Determine the (X, Y) coordinate at the center of the cell enclosing the given text.  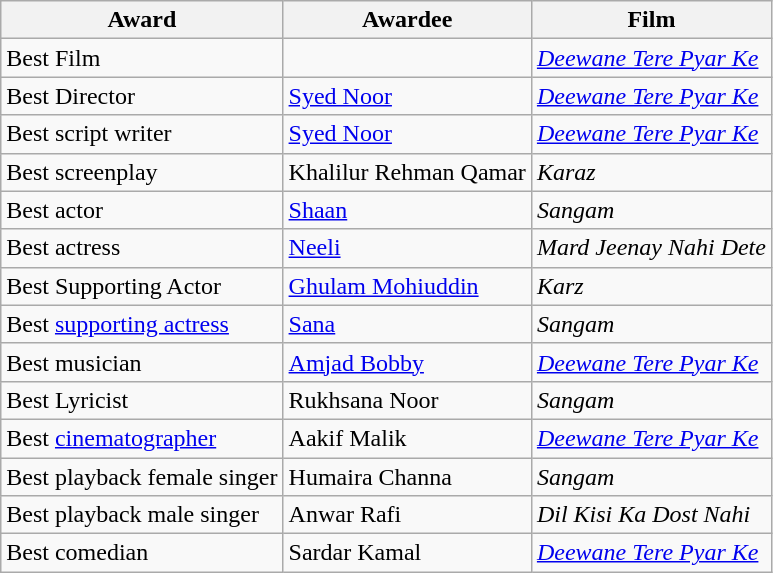
Shaan (407, 210)
Best musician (142, 362)
Karz (651, 286)
Award (142, 20)
Khalilur Rehman Qamar (407, 172)
Best Supporting Actor (142, 286)
Ghulam Mohiuddin (407, 286)
Best actor (142, 210)
Best supporting actress (142, 324)
Best playback male singer (142, 515)
Best playback female singer (142, 477)
Amjad Bobby (407, 362)
Aakif Malik (407, 438)
Best actress (142, 248)
Best screenplay (142, 172)
Humaira Channa (407, 477)
Best comedian (142, 553)
Karaz (651, 172)
Dil Kisi Ka Dost Nahi (651, 515)
Rukhsana Noor (407, 400)
Best Director (142, 96)
Mard Jeenay Nahi Dete (651, 248)
Sana (407, 324)
Anwar Rafi (407, 515)
Best script writer (142, 134)
Awardee (407, 20)
Sardar Kamal (407, 553)
Film (651, 20)
Best cinematographer (142, 438)
Best Film (142, 58)
Best Lyricist (142, 400)
Neeli (407, 248)
